Pinpoint the cell where the given text exists, returning its (X, Y) midpoint coordinate. 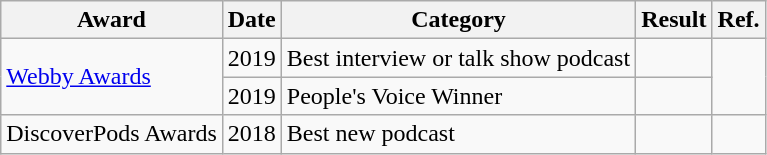
Category (458, 20)
Best new podcast (458, 134)
Best interview or talk show podcast (458, 58)
People's Voice Winner (458, 96)
DiscoverPods Awards (112, 134)
Award (112, 20)
Date (252, 20)
Ref. (738, 20)
Webby Awards (112, 77)
Result (674, 20)
2018 (252, 134)
